From the cell containing the given text, extract its center point as [x, y] coordinate. 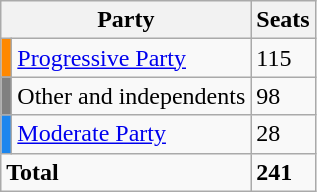
Other and independents [132, 96]
28 [283, 134]
Moderate Party [132, 134]
115 [283, 58]
Progressive Party [132, 58]
98 [283, 96]
Party [126, 20]
Total [126, 172]
241 [283, 172]
Seats [283, 20]
